Extract the [x, y] coordinate from the center of the cell holding the provided text.  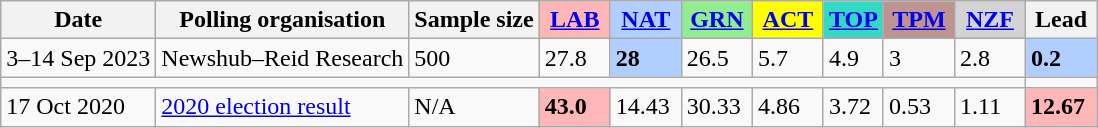
0.53 [918, 107]
LAB [574, 20]
0.2 [1062, 58]
28 [646, 58]
1.11 [990, 107]
N/A [474, 107]
ACT [788, 20]
NAT [646, 20]
3.72 [853, 107]
3–14 Sep 2023 [78, 58]
4.86 [788, 107]
2.8 [990, 58]
Lead [1062, 20]
TOP [853, 20]
NZF [990, 20]
43.0 [574, 107]
26.5 [716, 58]
2020 election result [282, 107]
4.9 [853, 58]
30.33 [716, 107]
Newshub–Reid Research [282, 58]
5.7 [788, 58]
27.8 [574, 58]
GRN [716, 20]
Polling organisation [282, 20]
Date [78, 20]
3 [918, 58]
17 Oct 2020 [78, 107]
12.67 [1062, 107]
Sample size [474, 20]
500 [474, 58]
14.43 [646, 107]
TPM [918, 20]
